Search for the cell housing the specified text and yield its [x, y] center coordinate. 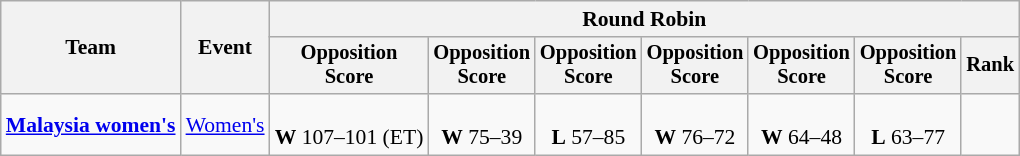
Round Robin [644, 19]
W 64–48 [802, 124]
Malaysia women's [91, 124]
L 57–85 [588, 124]
W 107–101 (ET) [350, 124]
Event [226, 48]
W 75–39 [482, 124]
W 76–72 [696, 124]
L 63–77 [908, 124]
Team [91, 48]
Rank [990, 66]
Women's [226, 124]
